Detect which cell encompasses the target text, then output its (x, y) center coordinate. 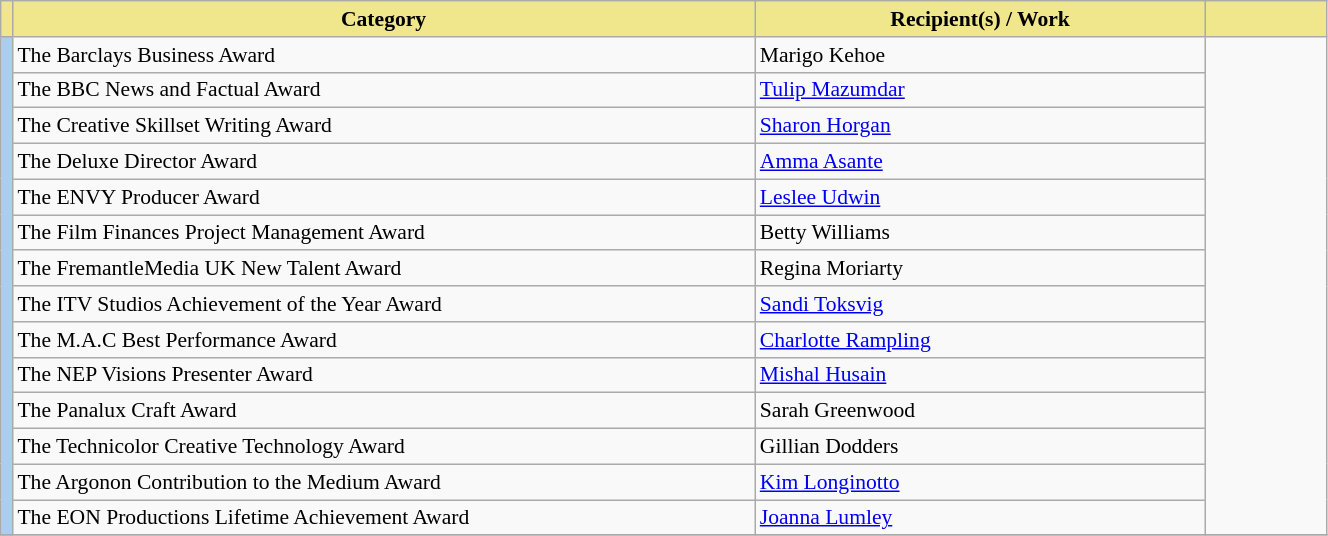
Regina Moriarty (980, 269)
The Argonon Contribution to the Medium Award (383, 482)
Marigo Kehoe (980, 55)
The M.A.C Best Performance Award (383, 340)
Category (383, 19)
The FremantleMedia UK New Talent Award (383, 269)
Charlotte Rampling (980, 340)
Betty Williams (980, 233)
Leslee Udwin (980, 197)
The Panalux Craft Award (383, 411)
Tulip Mazumdar (980, 90)
The ENVY Producer Award (383, 197)
The Technicolor Creative Technology Award (383, 447)
Gillian Dodders (980, 447)
Joanna Lumley (980, 518)
Sandi Toksvig (980, 304)
Sarah Greenwood (980, 411)
The NEP Visions Presenter Award (383, 375)
The Deluxe Director Award (383, 162)
Sharon Horgan (980, 126)
The Barclays Business Award (383, 55)
Mishal Husain (980, 375)
The EON Productions Lifetime Achievement Award (383, 518)
The Film Finances Project Management Award (383, 233)
The Creative Skillset Writing Award (383, 126)
Kim Longinotto (980, 482)
The ITV Studios Achievement of the Year Award (383, 304)
The BBC News and Factual Award (383, 90)
Amma Asante (980, 162)
Recipient(s) / Work (980, 19)
